Detect which cell encompasses the target text, then output its [X, Y] center coordinate. 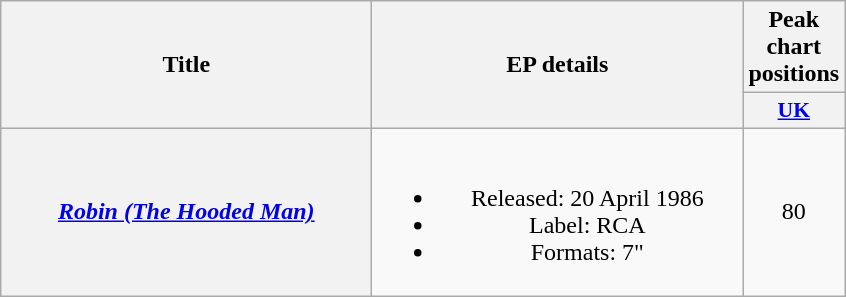
Peak chart positions [794, 47]
80 [794, 212]
Robin (The Hooded Man) [186, 212]
UK [794, 111]
EP details [558, 65]
Title [186, 65]
Released: 20 April 1986Label: RCAFormats: 7" [558, 212]
